Return the (X, Y) coordinate for the center point of the cell that contains the specified text.  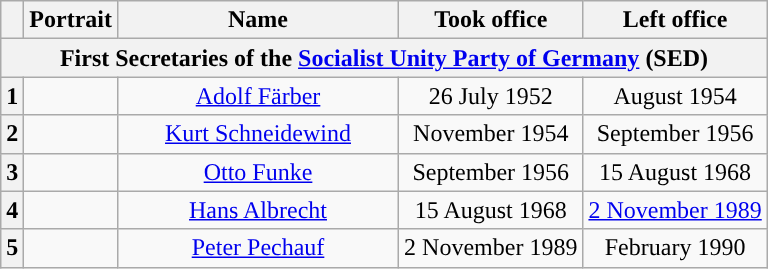
August 1954 (675, 96)
February 1990 (675, 248)
Kurt Schneidewind (258, 134)
Portrait (71, 20)
Adolf Färber (258, 96)
5 (12, 248)
Hans Albrecht (258, 210)
Peter Pechauf (258, 248)
November 1954 (491, 134)
1 (12, 96)
First Secretaries of the Socialist Unity Party of Germany (SED) (384, 58)
Otto Funke (258, 172)
Name (258, 20)
3 (12, 172)
4 (12, 210)
Left office (675, 20)
Took office (491, 20)
26 July 1952 (491, 96)
2 (12, 134)
